Capture the cell that displays the provided text and extract its (X, Y) central coordinate. 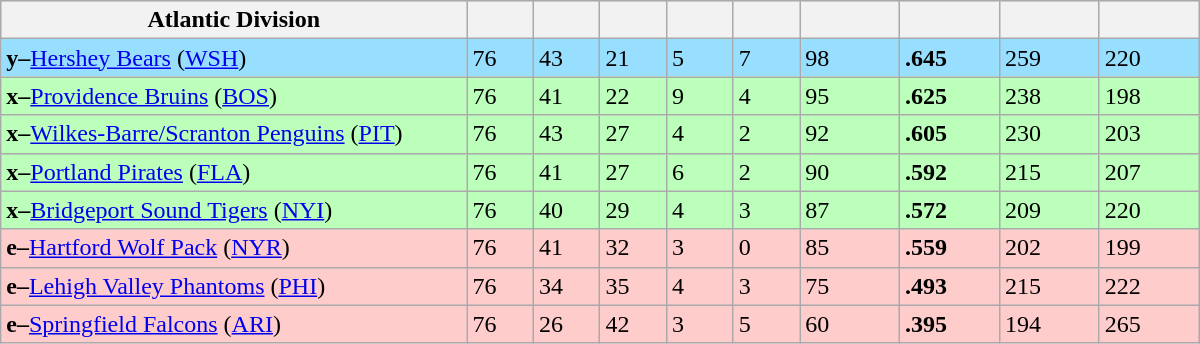
42 (634, 324)
87 (850, 210)
e–Springfield Falcons (ARI) (234, 324)
199 (1149, 248)
194 (1049, 324)
203 (1149, 134)
95 (850, 96)
29 (634, 210)
21 (634, 58)
230 (1049, 134)
.493 (950, 286)
e–Lehigh Valley Phantoms (PHI) (234, 286)
238 (1049, 96)
265 (1149, 324)
0 (766, 248)
40 (566, 210)
x–Bridgeport Sound Tigers (NYI) (234, 210)
90 (850, 172)
y–Hershey Bears (WSH) (234, 58)
207 (1149, 172)
60 (850, 324)
9 (700, 96)
7 (766, 58)
35 (634, 286)
.559 (950, 248)
.572 (950, 210)
222 (1149, 286)
x–Portland Pirates (FLA) (234, 172)
.645 (950, 58)
92 (850, 134)
26 (566, 324)
Atlantic Division (234, 20)
32 (634, 248)
.605 (950, 134)
.592 (950, 172)
85 (850, 248)
202 (1049, 248)
e–Hartford Wolf Pack (NYR) (234, 248)
.395 (950, 324)
34 (566, 286)
x–Providence Bruins (BOS) (234, 96)
22 (634, 96)
75 (850, 286)
209 (1049, 210)
98 (850, 58)
6 (700, 172)
.625 (950, 96)
198 (1149, 96)
259 (1049, 58)
x–Wilkes-Barre/Scranton Penguins (PIT) (234, 134)
